Locate the cell with the specified text and output its [X, Y] center coordinate. 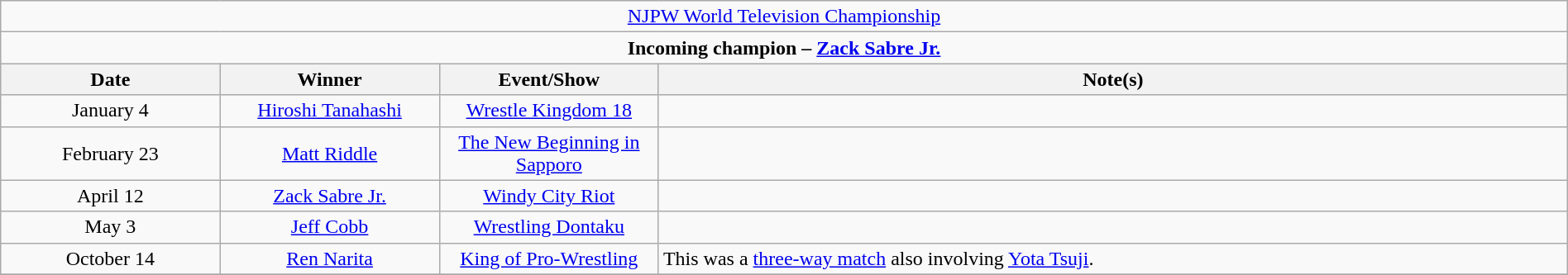
The New Beginning in Sapporo [549, 154]
October 14 [111, 258]
Winner [329, 79]
King of Pro-Wrestling [549, 258]
Zack Sabre Jr. [329, 196]
Wrestling Dontaku [549, 227]
Date [111, 79]
Note(s) [1113, 79]
Wrestle Kingdom 18 [549, 111]
January 4 [111, 111]
This was a three-way match also involving Yota Tsuji. [1113, 258]
April 12 [111, 196]
Incoming champion – Zack Sabre Jr. [784, 48]
Jeff Cobb [329, 227]
February 23 [111, 154]
Windy City Riot [549, 196]
NJPW World Television Championship [784, 17]
Event/Show [549, 79]
Hiroshi Tanahashi [329, 111]
May 3 [111, 227]
Matt Riddle [329, 154]
Ren Narita [329, 258]
